Identify which cell holds the provided text, then report its (X, Y) central coordinate. 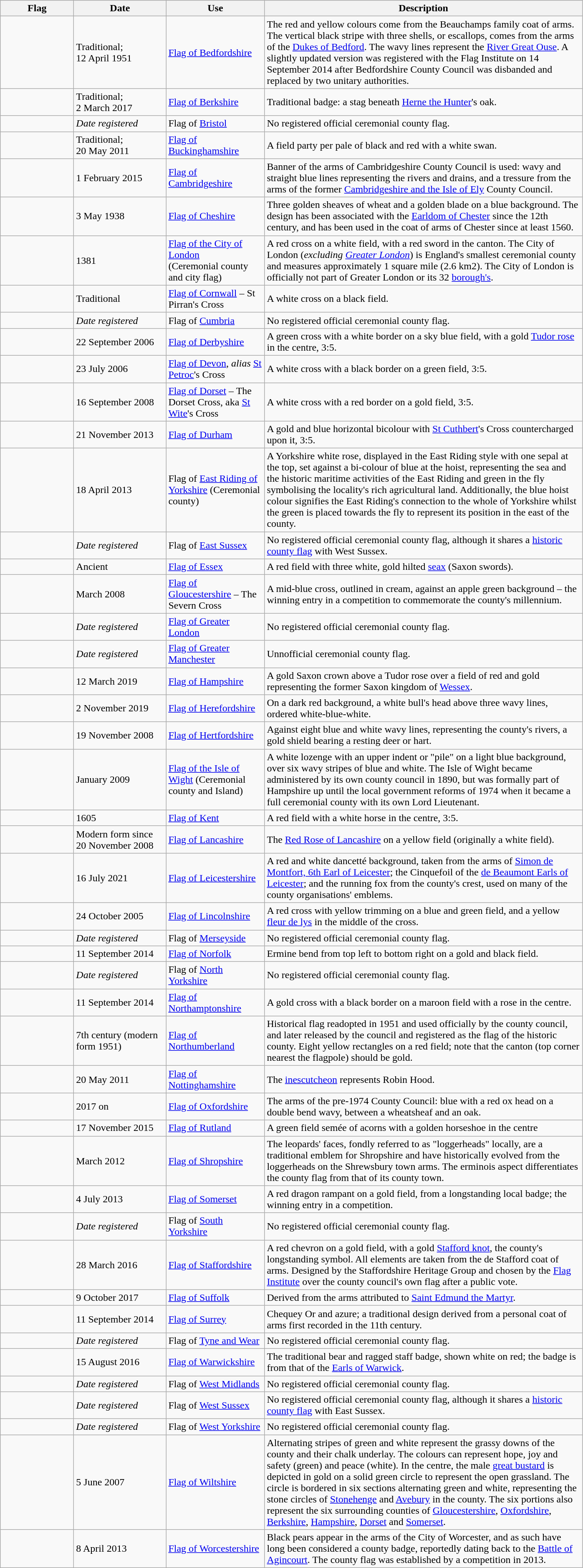
Flag of Derbyshire (215, 341)
A green field semée of acorns with a golden horseshoe in the centre (423, 1128)
A gold and blue horizontal bicolour with St Cuthbert's Cross countercharged upon it, 3:5. (423, 435)
Flag of Warwickshire (215, 1362)
Unnofficial ceremonial county flag. (423, 654)
Flag of Nottinghamshire (215, 1080)
7th century (modern form 1951) (120, 1041)
Flag of Leicestershire (215, 878)
Flag of Wiltshire (215, 1482)
Flag of Dorset – The Dorset Cross, aka St Wite's Cross (215, 402)
January 2009 (120, 779)
9 October 2017 (120, 1297)
Flag of Greater London (215, 627)
March 2008 (120, 594)
Flag of the City of London(Ceremonial county and city flag) (215, 260)
A green cross with a white border on a sky blue field, with a gold Tudor rose in the centre, 3:5. (423, 341)
Flag of Kent (215, 818)
28 March 2016 (120, 1265)
Flag of Merseyside (215, 938)
Against eight blue and white wavy lines, representing the county's rivers, a gold shield bearing a resting deer or hart. (423, 736)
Traditional; 2 March 2017 (120, 102)
Flag of Shropshire (215, 1161)
Ermine bend from top left to bottom right on a gold and black field. (423, 954)
Flag of East Sussex (215, 545)
Traditional (120, 299)
23 July 2006 (120, 369)
Flag of Oxfordshire (215, 1106)
20 May 2011 (120, 1080)
A red cross with yellow trimming on a blue and green field, and a yellow fleur de lys in the middle of the cross. (423, 916)
Flag of Essex (215, 567)
The inescutcheon represents Robin Hood. (423, 1080)
Description (423, 8)
A red dragon rampant on a gold field, from a longstanding local badge; the winning entry in a competition. (423, 1199)
Flag of Durham (215, 435)
A gold Saxon crown above a Tudor rose over a field of red and gold representing the former Saxon kingdom of Wessex. (423, 681)
1 February 2015 (120, 178)
Flag of the Isle of Wight (Ceremonial county and Island) (215, 779)
The arms of the pre-1974 County Council: blue with a red ox head on a double bend wavy, between a wheatsheaf and an oak. (423, 1106)
Flag of Hertfordshire (215, 736)
17 November 2015 (120, 1128)
Flag of Norfolk (215, 954)
On a dark red background, a white bull's head above three wavy lines, ordered white-blue-white. (423, 708)
Traditional badge: a stag beneath Herne the Hunter's oak. (423, 102)
Flag of North Yorkshire (215, 975)
A red field with a white horse in the centre, 3:5. (423, 818)
Flag of Suffolk (215, 1297)
Modern form since 20 November 2008 (120, 839)
Flag of Bedfordshire (215, 53)
Traditional; 12 April 1951 (120, 53)
5 June 2007 (120, 1482)
Flag of Bristol (215, 124)
19 November 2008 (120, 736)
Chequey Or and azure; a traditional design derived from a personal coat of arms first recorded in the 11th century. (423, 1319)
The Red Rose of Lancashire on a yellow field (originally a white field). (423, 839)
Flag of Northumberland (215, 1041)
A field party per pale of black and red with a white swan. (423, 145)
Flag of Staffordshire (215, 1265)
Flag of Devon, alias St Petroc's Cross (215, 369)
Flag of Cheshire (215, 216)
Flag of East Riding of Yorkshire (Ceremonial county) (215, 490)
Flag of South Yorkshire (215, 1227)
Flag of Cornwall – St Pirran's Cross (215, 299)
Flag of Lincolnshire (215, 916)
A white cross with a red border on a gold field, 3:5. (423, 402)
A mid-blue cross, outlined in cream, against an apple green background – the winning entry in a competition to commemorate the county's millennium. (423, 594)
Flag (37, 8)
A red field with three white, gold hilted seax (Saxon swords). (423, 567)
Flag of Buckinghamshire (215, 145)
15 August 2016 (120, 1362)
21 November 2013 (120, 435)
Ancient (120, 567)
Flag of Surrey (215, 1319)
4 July 2013 (120, 1199)
Flag of Herefordshire (215, 708)
16 September 2008 (120, 402)
Flag of Gloucestershire – The Severn Cross (215, 594)
Flag of Berkshire (215, 102)
Use (215, 8)
Flag of West Midlands (215, 1384)
18 April 2013 (120, 490)
Flag of Greater Manchester (215, 654)
Flag of Rutland (215, 1128)
A gold cross with a black border on a maroon field with a rose in the centre. (423, 1003)
No registered official ceremonial county flag, although it shares a historic county flag with East Sussex. (423, 1405)
Flag of Somerset (215, 1199)
A white cross with a black border on a green field, 3:5. (423, 369)
Flag of Tyne and Wear (215, 1340)
No registered official ceremonial county flag, although it shares a historic county flag with West Sussex. (423, 545)
Flag of Worcestershire (215, 1549)
Flag of Hampshire (215, 681)
Flag of West Yorkshire (215, 1427)
Flag of Lancashire (215, 839)
March 2012 (120, 1161)
8 April 2013 (120, 1549)
1381 (120, 260)
Flag of West Sussex (215, 1405)
Traditional; 20 May 2011 (120, 145)
Flag of Northamptonshire (215, 1003)
2017 on (120, 1106)
16 July 2021 (120, 878)
Derived from the arms attributed to Saint Edmund the Martyr. (423, 1297)
A white cross on a black field. (423, 299)
Flag of Cambridgeshire (215, 178)
Flag of Cumbria (215, 320)
24 October 2005 (120, 916)
3 May 1938 (120, 216)
2 November 2019 (120, 708)
1605 (120, 818)
12 March 2019 (120, 681)
22 September 2006 (120, 341)
Date (120, 8)
The traditional bear and ragged staff badge, shown white on red; the badge is from that of the Earls of Warwick. (423, 1362)
